Search for the cell housing the specified text and yield its [x, y] center coordinate. 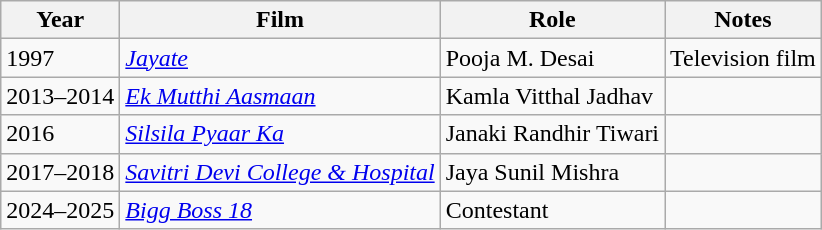
Film [280, 20]
2013–2014 [60, 96]
Savitri Devi College & Hospital [280, 172]
2016 [60, 134]
Contestant [552, 210]
Year [60, 20]
Kamla Vitthal Jadhav [552, 96]
1997 [60, 58]
Jayate [280, 58]
Ek Mutthi Aasmaan [280, 96]
Pooja M. Desai [552, 58]
2024–2025 [60, 210]
Role [552, 20]
2017–2018 [60, 172]
Silsila Pyaar Ka [280, 134]
Notes [744, 20]
Janaki Randhir Tiwari [552, 134]
Jaya Sunil Mishra [552, 172]
Bigg Boss 18 [280, 210]
Television film [744, 58]
